Find where the given text appears and provide that cell's center as [x, y] coordinate. 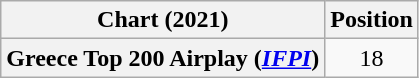
Position [372, 20]
Chart (2021) [163, 20]
Greece Top 200 Airplay (IFPI) [163, 58]
18 [372, 58]
